Return the [x, y] coordinate for the center point of the cell that contains the specified text.  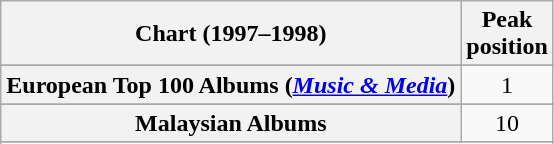
10 [507, 123]
1 [507, 85]
Chart (1997–1998) [231, 34]
Peakposition [507, 34]
Malaysian Albums [231, 123]
European Top 100 Albums (Music & Media) [231, 85]
